Identify which cell holds the provided text, then report its [X, Y] central coordinate. 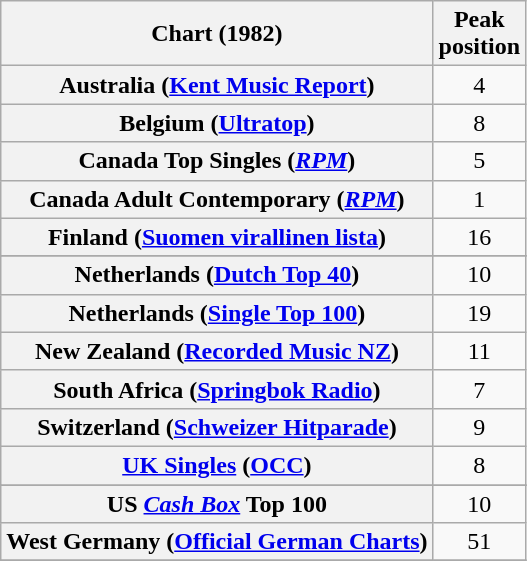
16 [479, 237]
11 [479, 351]
Netherlands (Single Top 100) [217, 313]
Belgium (Ultratop) [217, 123]
51 [479, 542]
Australia (Kent Music Report) [217, 85]
4 [479, 85]
Canada Adult Contemporary (RPM) [217, 199]
Finland (Suomen virallinen lista) [217, 237]
South Africa (Springbok Radio) [217, 389]
Chart (1982) [217, 34]
Canada Top Singles (RPM) [217, 161]
5 [479, 161]
Peakposition [479, 34]
Switzerland (Schweizer Hitparade) [217, 427]
9 [479, 427]
Netherlands (Dutch Top 40) [217, 275]
West Germany (Official German Charts) [217, 542]
7 [479, 389]
1 [479, 199]
US Cash Box Top 100 [217, 503]
New Zealand (Recorded Music NZ) [217, 351]
UK Singles (OCC) [217, 465]
19 [479, 313]
